Return (x, y) of the center of cell containing provided text 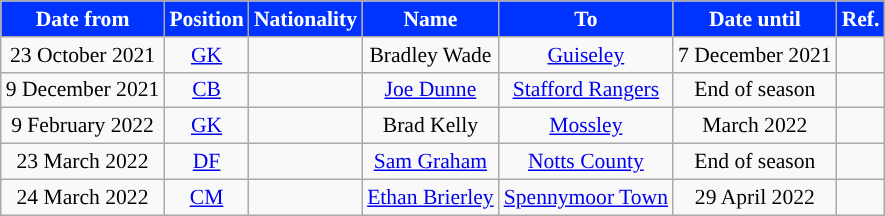
Guiseley (586, 55)
29 April 2022 (755, 197)
Date until (755, 19)
Spennymoor Town (586, 197)
Notts County (586, 162)
Name (430, 19)
Ref. (861, 19)
7 December 2021 (755, 55)
Joe Dunne (430, 90)
Date from (83, 19)
Mossley (586, 126)
23 March 2022 (83, 162)
9 December 2021 (83, 90)
Position (206, 19)
CM (206, 197)
Stafford Rangers (586, 90)
To (586, 19)
24 March 2022 (83, 197)
March 2022 (755, 126)
DF (206, 162)
23 October 2021 (83, 55)
Brad Kelly (430, 126)
Bradley Wade (430, 55)
9 February 2022 (83, 126)
CB (206, 90)
Sam Graham (430, 162)
Nationality (306, 19)
Ethan Brierley (430, 197)
